Find where the given text appears and provide that cell's center as (X, Y) coordinate. 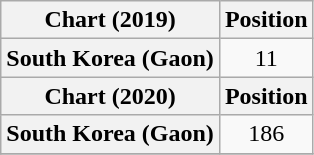
Chart (2020) (110, 96)
186 (266, 134)
Chart (2019) (110, 20)
11 (266, 58)
